Detect which cell encompasses the target text, then output its [x, y] center coordinate. 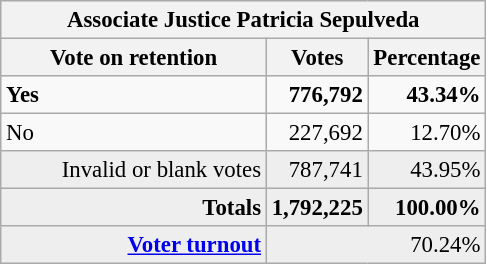
100.00% [427, 208]
Vote on retention [134, 58]
787,741 [317, 170]
Invalid or blank votes [134, 170]
Associate Justice Patricia Sepulveda [244, 20]
1,792,225 [317, 208]
Totals [134, 208]
776,792 [317, 95]
12.70% [427, 133]
43.95% [427, 170]
227,692 [317, 133]
43.34% [427, 95]
70.24% [376, 245]
Percentage [427, 58]
Yes [134, 95]
No [134, 133]
Votes [317, 58]
Voter turnout [134, 245]
